For the text-containing cell, return its midpoint in [X, Y] coordinate format. 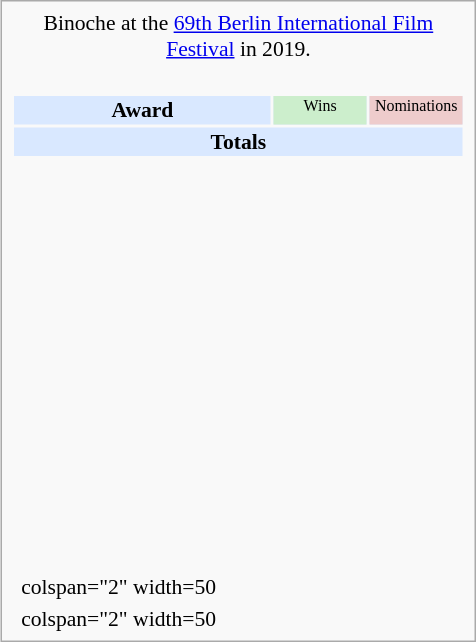
Totals [238, 141]
Wins [320, 110]
Award Wins Nominations Totals [239, 318]
Nominations [416, 110]
Binoche at the 69th Berlin International Film Festival in 2019. [239, 36]
Award [142, 110]
